Locate the cell with the specified text and output its [x, y] center coordinate. 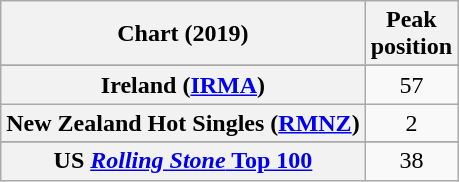
57 [411, 85]
2 [411, 123]
Peakposition [411, 34]
Ireland (IRMA) [183, 85]
US Rolling Stone Top 100 [183, 161]
Chart (2019) [183, 34]
New Zealand Hot Singles (RMNZ) [183, 123]
38 [411, 161]
